Detect which cell encompasses the target text, then output its [x, y] center coordinate. 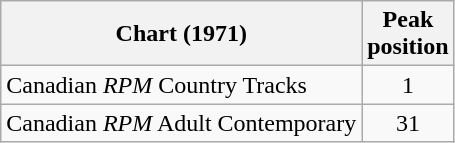
Chart (1971) [182, 34]
Canadian RPM Adult Contemporary [182, 123]
31 [408, 123]
Canadian RPM Country Tracks [182, 85]
Peakposition [408, 34]
1 [408, 85]
